For the text-containing cell, return its midpoint in [x, y] coordinate format. 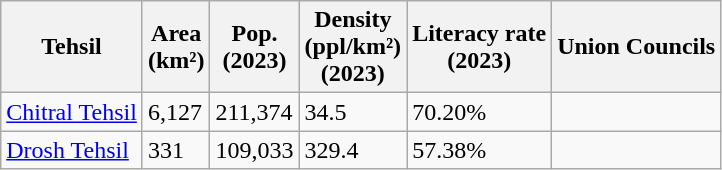
Pop.(2023) [254, 47]
Area(km²) [176, 47]
109,033 [254, 150]
Tehsil [72, 47]
57.38% [480, 150]
Literacy rate(2023) [480, 47]
Chitral Tehsil [72, 112]
Union Councils [636, 47]
Density(ppl/km²)(2023) [353, 47]
211,374 [254, 112]
70.20% [480, 112]
Drosh Tehsil [72, 150]
6,127 [176, 112]
34.5 [353, 112]
329.4 [353, 150]
331 [176, 150]
